Search for the cell housing the specified text and yield its [X, Y] center coordinate. 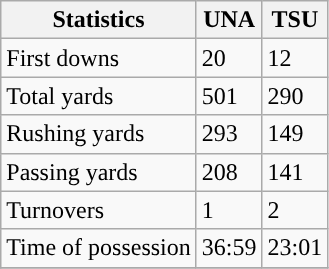
Total yards [99, 96]
2 [295, 210]
1 [229, 210]
First downs [99, 58]
Turnovers [99, 210]
208 [229, 172]
UNA [229, 20]
Passing yards [99, 172]
Statistics [99, 20]
Time of possession [99, 248]
12 [295, 58]
293 [229, 134]
TSU [295, 20]
141 [295, 172]
149 [295, 134]
Rushing yards [99, 134]
36:59 [229, 248]
23:01 [295, 248]
290 [295, 96]
20 [229, 58]
501 [229, 96]
